Search for the cell housing the specified text and yield its (x, y) center coordinate. 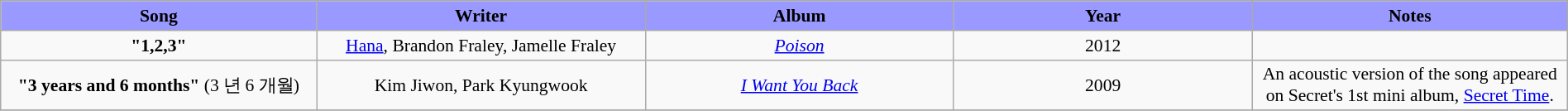
Song (159, 16)
Poison (799, 45)
Notes (1409, 16)
2009 (1103, 84)
2012 (1103, 45)
"1,2,3" (159, 45)
Hana, Brandon Fraley, Jamelle Fraley (481, 45)
I Want You Back (799, 84)
Writer (481, 16)
An acoustic version of the song appeared on Secret's 1st mini album, Secret Time. (1409, 84)
Kim Jiwon, Park Kyungwook (481, 84)
Year (1103, 16)
"3 years and 6 months" (3 년 6 개월) (159, 84)
Album (799, 16)
